Return the [X, Y] coordinate for the center point of the cell that contains the specified text.  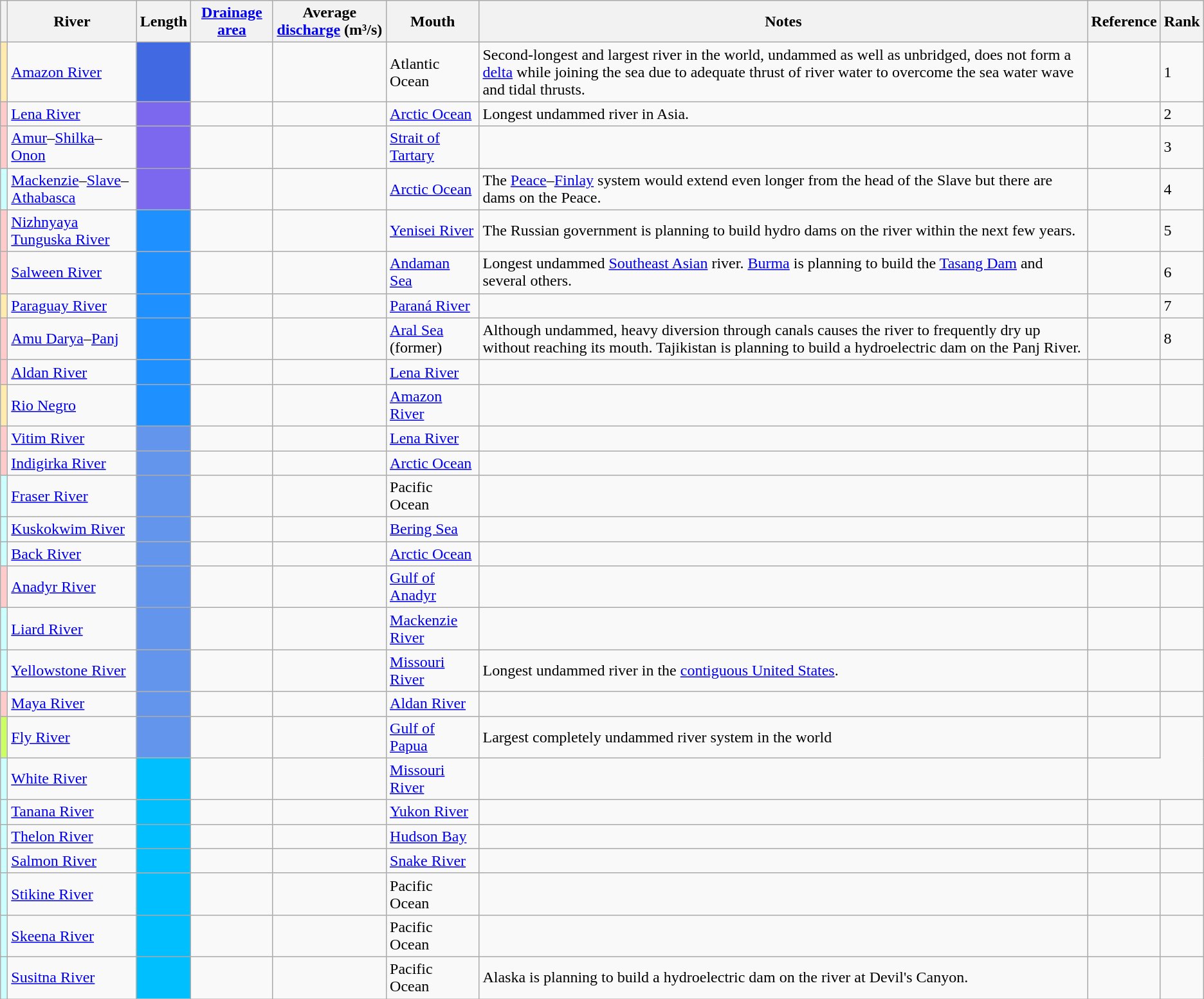
Andaman Sea [433, 273]
Largest completely undammed river system in the world [783, 737]
Skeena River [72, 935]
Bering Sea [433, 529]
8 [1182, 338]
Rio Negro [72, 405]
Drainage area [232, 22]
Liard River [72, 629]
Tanana River [72, 812]
Longest undammed river in Asia. [783, 114]
Aral Sea (former) [433, 338]
Back River [72, 554]
Longest undammed Southeast Asian river. Burma is planning to build the Tasang Dam and several others. [783, 273]
4 [1182, 189]
Nizhnyaya Tunguska River [72, 230]
Indigirka River [72, 463]
Vitim River [72, 438]
Mouth [433, 22]
Amu Darya–Panj [72, 338]
Length [163, 22]
Thelon River [72, 836]
Fly River [72, 737]
3 [1182, 147]
5 [1182, 230]
Yukon River [433, 812]
Paraguay River [72, 306]
The Peace–Finlay system would extend even longer from the head of the Slave but there are dams on the Peace. [783, 189]
Salmon River [72, 861]
Yellowstone River [72, 670]
1 [1182, 72]
The Russian government is planning to build hydro dams on the river within the next few years. [783, 230]
Hudson Bay [433, 836]
Paraná River [433, 306]
Reference [1124, 22]
Susitna River [72, 978]
6 [1182, 273]
Alaska is planning to build a hydroelectric dam on the river at Devil's Canyon. [783, 978]
Anadyr River [72, 587]
Rank [1182, 22]
River [72, 22]
Kuskokwim River [72, 529]
Mackenzie–Slave–Athabasca [72, 189]
Yenisei River [433, 230]
Atlantic Ocean [433, 72]
Salween River [72, 273]
Notes [783, 22]
7 [1182, 306]
Longest undammed river in the contiguous United States. [783, 670]
Mackenzie River [433, 629]
Fraser River [72, 497]
Snake River [433, 861]
Strait of Tartary [433, 147]
White River [72, 778]
Stikine River [72, 894]
Gulf of Anadyr [433, 587]
Amur–Shilka–Onon [72, 147]
Maya River [72, 704]
Average discharge (m³/s) [329, 22]
2 [1182, 114]
Gulf of Papua [433, 737]
